Locate the cell with the specified text and output its [X, Y] center coordinate. 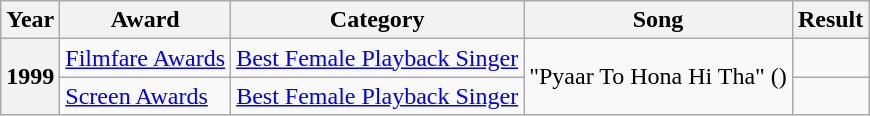
1999 [30, 77]
Category [378, 20]
Filmfare Awards [146, 58]
"Pyaar To Hona Hi Tha" () [658, 77]
Result [830, 20]
Award [146, 20]
Song [658, 20]
Year [30, 20]
Screen Awards [146, 96]
